Determine the [X, Y] coordinate at the center of the cell enclosing the given text.  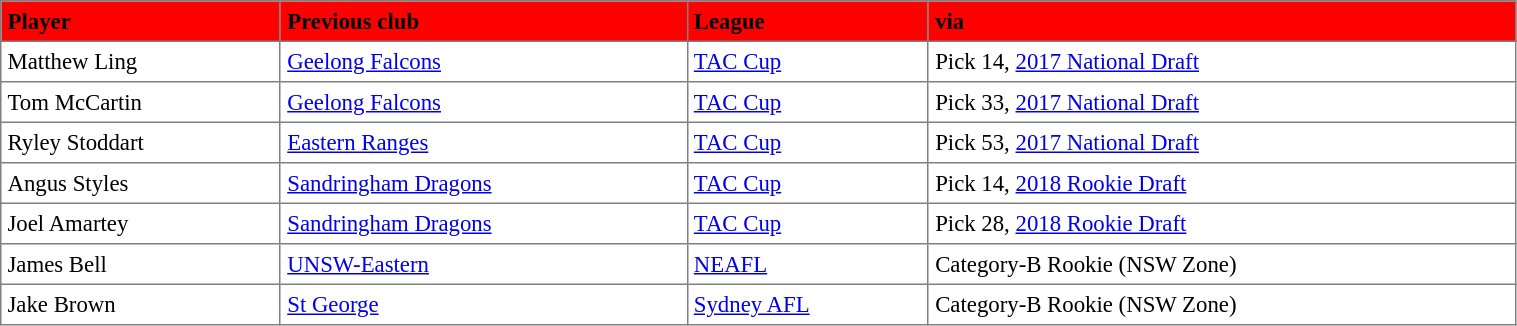
Pick 28, 2018 Rookie Draft [1222, 223]
Matthew Ling [141, 61]
Sydney AFL [808, 304]
League [808, 21]
Ryley Stoddart [141, 142]
UNSW-Eastern [484, 264]
Angus Styles [141, 183]
Jake Brown [141, 304]
Pick 14, 2018 Rookie Draft [1222, 183]
Pick 53, 2017 National Draft [1222, 142]
Previous club [484, 21]
Eastern Ranges [484, 142]
James Bell [141, 264]
Player [141, 21]
Pick 33, 2017 National Draft [1222, 102]
Pick 14, 2017 National Draft [1222, 61]
NEAFL [808, 264]
via [1222, 21]
Joel Amartey [141, 223]
St George [484, 304]
Tom McCartin [141, 102]
